Scan for the cell matching the given text and deliver its [x, y] coordinate at center. 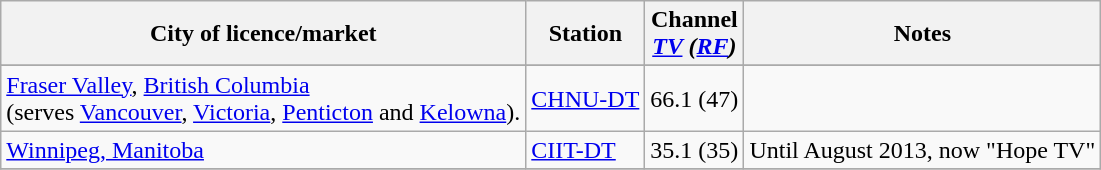
CHNU-DT [586, 98]
66.1 (47) [694, 98]
ChannelTV (RF) [694, 34]
Winnipeg, Manitoba [264, 150]
35.1 (35) [694, 150]
Station [586, 34]
Until August 2013, now "Hope TV" [922, 150]
CIIT-DT [586, 150]
Fraser Valley, British Columbia(serves Vancouver, Victoria, Penticton and Kelowna). [264, 98]
Notes [922, 34]
City of licence/market [264, 34]
